Determine the (X, Y) coordinate at the center of the cell enclosing the given text.  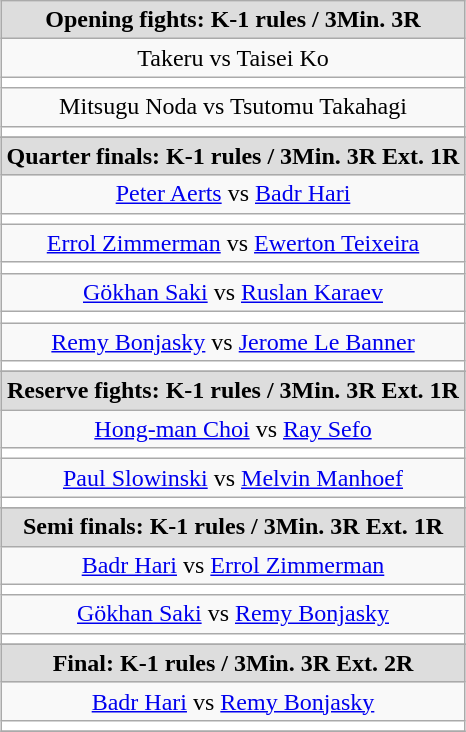
Badr Hari vs Remy Bonjasky (233, 701)
Takeru vs Taisei Ko (233, 58)
Quarter finals: K-1 rules / 3Min. 3R Ext. 1R (233, 156)
Opening fights: K-1 rules / 3Min. 3R (233, 20)
Badr Hari vs Errol Zimmerman (233, 565)
Errol Zimmerman vs Ewerton Teixeira (233, 243)
Hong-man Choi vs Ray Sefo (233, 429)
Peter Aerts vs Badr Hari (233, 194)
Final: K-1 rules / 3Min. 3R Ext. 2R (233, 663)
Reserve fights: K-1 rules / 3Min. 3R Ext. 1R (233, 391)
Paul Slowinski vs Melvin Manhoef (233, 478)
Semi finals: K-1 rules / 3Min. 3R Ext. 1R (233, 527)
Gökhan Saki vs Remy Bonjasky (233, 614)
Gökhan Saki vs Ruslan Karaev (233, 292)
Remy Bonjasky vs Jerome Le Banner (233, 341)
Mitsugu Noda vs Tsutomu Takahagi (233, 107)
